Scan for the cell matching the given text and deliver its [X, Y] coordinate at center. 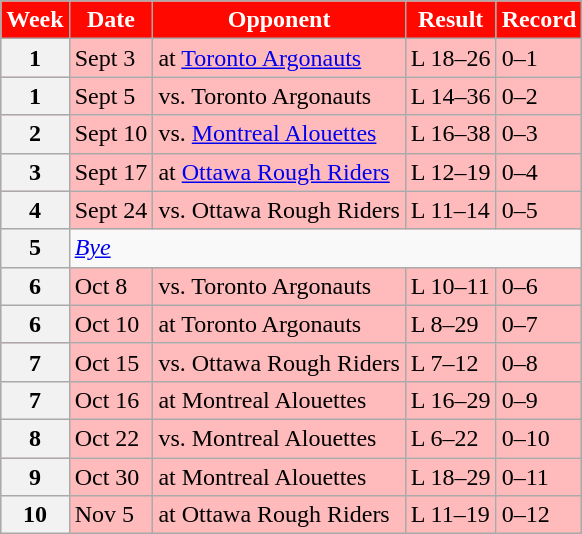
0–3 [539, 134]
L 7–12 [450, 362]
9 [35, 477]
0–4 [539, 172]
L 11–14 [450, 210]
Oct 16 [111, 400]
Oct 8 [111, 286]
L 8–29 [450, 324]
0–10 [539, 438]
Record [539, 20]
0–11 [539, 477]
Date [111, 20]
0–7 [539, 324]
Oct 10 [111, 324]
0–2 [539, 96]
0–5 [539, 210]
L 11–19 [450, 515]
L 6–22 [450, 438]
3 [35, 172]
0–1 [539, 58]
Result [450, 20]
Sept 5 [111, 96]
5 [35, 248]
2 [35, 134]
L 18–29 [450, 477]
Week [35, 20]
Nov 5 [111, 515]
0–12 [539, 515]
Sept 24 [111, 210]
Sept 3 [111, 58]
L 14–36 [450, 96]
L 16–29 [450, 400]
L 18–26 [450, 58]
8 [35, 438]
Sept 10 [111, 134]
Oct 30 [111, 477]
L 16–38 [450, 134]
0–9 [539, 400]
L 10–11 [450, 286]
Sept 17 [111, 172]
10 [35, 515]
L 12–19 [450, 172]
Bye [326, 248]
4 [35, 210]
Oct 15 [111, 362]
0–6 [539, 286]
Oct 22 [111, 438]
Opponent [279, 20]
0–8 [539, 362]
